Determine the [x, y] coordinate at the center of the cell enclosing the given text.  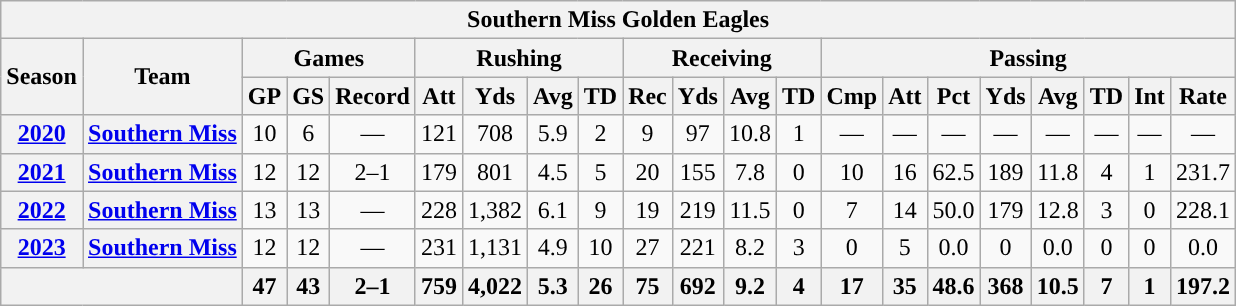
12.8 [1058, 210]
219 [698, 210]
35 [905, 286]
20 [648, 172]
9.2 [750, 286]
Record [373, 96]
7.8 [750, 172]
27 [648, 248]
Southern Miss Golden Eagles [618, 20]
221 [698, 248]
97 [698, 134]
14 [905, 210]
759 [438, 286]
47 [264, 286]
Rate [1202, 96]
Receiving [722, 58]
231.7 [1202, 172]
GS [308, 96]
197.2 [1202, 286]
708 [494, 134]
4.5 [554, 172]
4,022 [494, 286]
2020 [42, 134]
155 [698, 172]
692 [698, 286]
2 [600, 134]
Season [42, 77]
1,131 [494, 248]
26 [600, 286]
43 [308, 286]
121 [438, 134]
GP [264, 96]
Passing [1028, 58]
Int [1150, 96]
48.6 [954, 286]
11.8 [1058, 172]
6.1 [554, 210]
8.2 [750, 248]
11.5 [750, 210]
228.1 [1202, 210]
75 [648, 286]
228 [438, 210]
189 [1006, 172]
Team [162, 77]
10.8 [750, 134]
16 [905, 172]
Rushing [518, 58]
Rec [648, 96]
5.9 [554, 134]
5.3 [554, 286]
17 [852, 286]
19 [648, 210]
2022 [42, 210]
2021 [42, 172]
1,382 [494, 210]
Games [328, 58]
4.9 [554, 248]
10.5 [1058, 286]
368 [1006, 286]
Cmp [852, 96]
231 [438, 248]
Pct [954, 96]
801 [494, 172]
2023 [42, 248]
6 [308, 134]
50.0 [954, 210]
62.5 [954, 172]
